Identify which cell holds the provided text, then report its [X, Y] central coordinate. 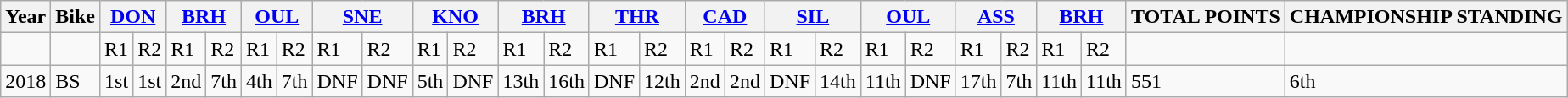
12th [663, 81]
Bike [76, 17]
6th [1425, 81]
16th [567, 81]
4th [260, 81]
2018 [25, 81]
Year [25, 17]
17th [978, 81]
5th [430, 81]
SIL [813, 17]
DON [133, 17]
SNE [362, 17]
14th [838, 81]
CAD [725, 17]
TOTAL POINTS [1205, 17]
KNO [455, 17]
CHAMPIONSHIP STANDING [1425, 17]
THR [636, 17]
551 [1205, 81]
BS [76, 81]
ASS [996, 17]
13th [521, 81]
